Pinpoint the cell where the given text exists, returning its (X, Y) midpoint coordinate. 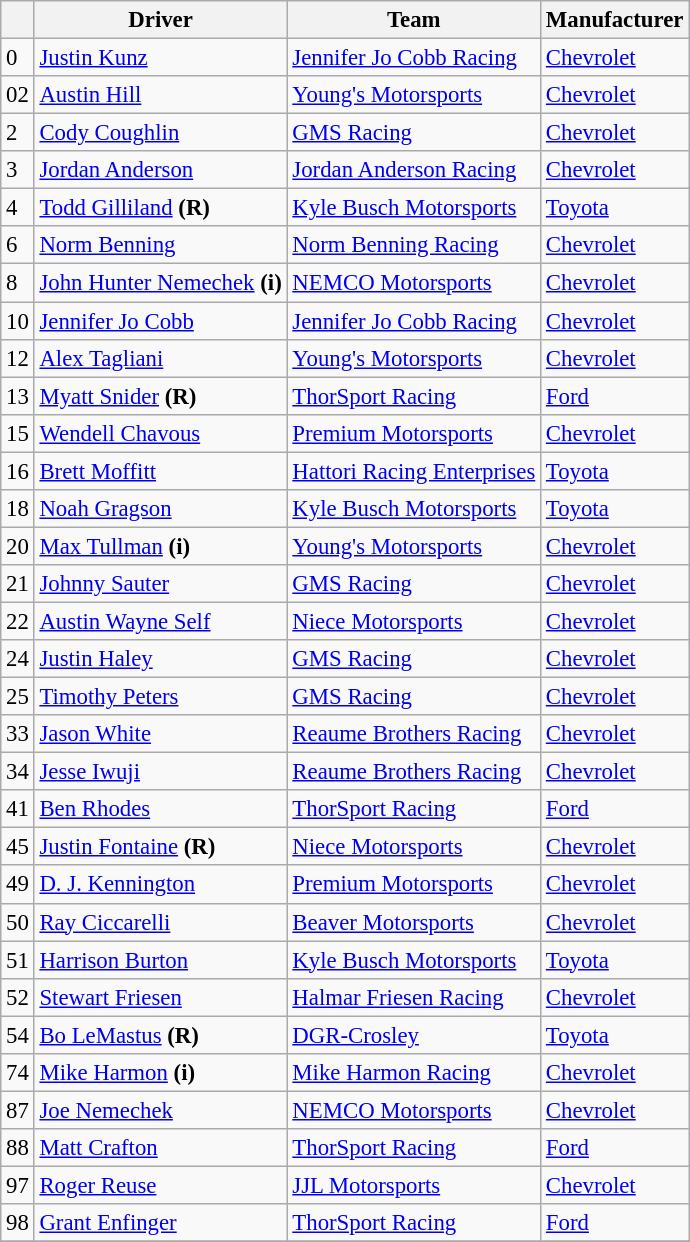
13 (18, 396)
Mike Harmon Racing (414, 1073)
Driver (160, 20)
8 (18, 283)
24 (18, 659)
3 (18, 170)
25 (18, 697)
50 (18, 922)
6 (18, 245)
18 (18, 509)
2 (18, 133)
Grant Enfinger (160, 1223)
Hattori Racing Enterprises (414, 471)
Noah Gragson (160, 509)
Justin Haley (160, 659)
41 (18, 809)
Cody Coughlin (160, 133)
Joe Nemechek (160, 1110)
49 (18, 885)
Harrison Burton (160, 960)
Max Tullman (i) (160, 546)
88 (18, 1148)
Ray Ciccarelli (160, 922)
JJL Motorsports (414, 1185)
33 (18, 734)
Austin Wayne Self (160, 621)
87 (18, 1110)
Halmar Friesen Racing (414, 997)
Norm Benning (160, 245)
John Hunter Nemechek (i) (160, 283)
02 (18, 95)
Myatt Snider (R) (160, 396)
Timothy Peters (160, 697)
Team (414, 20)
20 (18, 546)
Roger Reuse (160, 1185)
98 (18, 1223)
Jesse Iwuji (160, 772)
52 (18, 997)
Manufacturer (615, 20)
D. J. Kennington (160, 885)
34 (18, 772)
Jason White (160, 734)
45 (18, 847)
Todd Gilliland (R) (160, 208)
DGR-Crosley (414, 1035)
Mike Harmon (i) (160, 1073)
12 (18, 358)
Jennifer Jo Cobb (160, 321)
0 (18, 58)
16 (18, 471)
15 (18, 433)
54 (18, 1035)
Johnny Sauter (160, 584)
97 (18, 1185)
Justin Kunz (160, 58)
74 (18, 1073)
Austin Hill (160, 95)
4 (18, 208)
Matt Crafton (160, 1148)
Wendell Chavous (160, 433)
Jordan Anderson Racing (414, 170)
21 (18, 584)
Alex Tagliani (160, 358)
Ben Rhodes (160, 809)
Bo LeMastus (R) (160, 1035)
Beaver Motorsports (414, 922)
Justin Fontaine (R) (160, 847)
Jordan Anderson (160, 170)
Brett Moffitt (160, 471)
Stewart Friesen (160, 997)
22 (18, 621)
51 (18, 960)
10 (18, 321)
Norm Benning Racing (414, 245)
